Pinpoint the cell where the given text exists, returning its [x, y] midpoint coordinate. 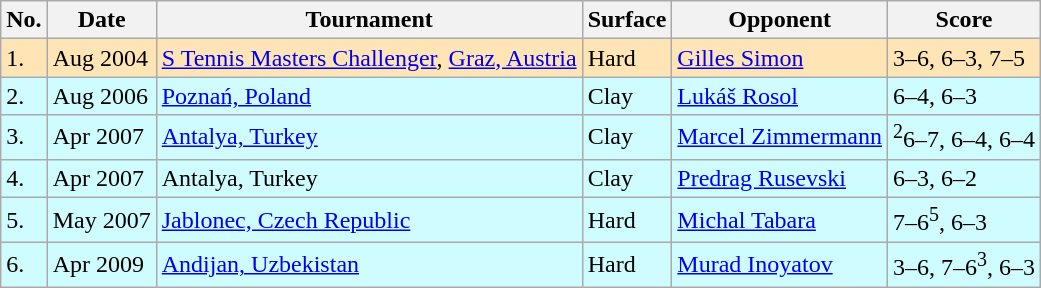
No. [24, 20]
4. [24, 178]
Predrag Rusevski [780, 178]
Date [102, 20]
Aug 2006 [102, 96]
Jablonec, Czech Republic [369, 220]
May 2007 [102, 220]
Poznań, Poland [369, 96]
Aug 2004 [102, 58]
2. [24, 96]
Opponent [780, 20]
1. [24, 58]
6. [24, 264]
Marcel Zimmermann [780, 138]
Score [964, 20]
26–7, 6–4, 6–4 [964, 138]
7–65, 6–3 [964, 220]
5. [24, 220]
Lukáš Rosol [780, 96]
Apr 2009 [102, 264]
3–6, 7–63, 6–3 [964, 264]
Gilles Simon [780, 58]
Surface [627, 20]
Tournament [369, 20]
6–3, 6–2 [964, 178]
Andijan, Uzbekistan [369, 264]
Murad Inoyatov [780, 264]
6–4, 6–3 [964, 96]
3–6, 6–3, 7–5 [964, 58]
Michal Tabara [780, 220]
3. [24, 138]
S Tennis Masters Challenger, Graz, Austria [369, 58]
